Find where the given text appears and provide that cell's center as [X, Y] coordinate. 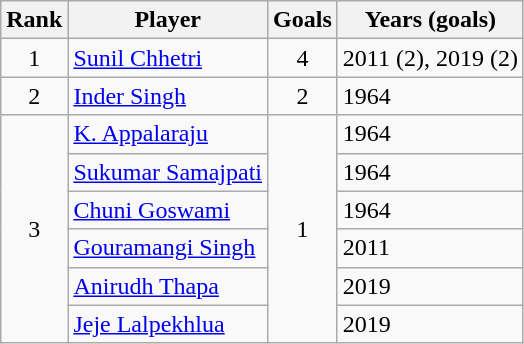
Jeje Lalpekhlua [168, 324]
Chuni Goswami [168, 210]
Anirudh Thapa [168, 286]
Rank [34, 20]
4 [303, 58]
Gouramangi Singh [168, 248]
K. Appalaraju [168, 134]
Sukumar Samajpati [168, 172]
Inder Singh [168, 96]
Goals [303, 20]
3 [34, 229]
2011 (2), 2019 (2) [430, 58]
2011 [430, 248]
Sunil Chhetri [168, 58]
Years (goals) [430, 20]
Player [168, 20]
